Pinpoint the cell where the given text exists, returning its [X, Y] midpoint coordinate. 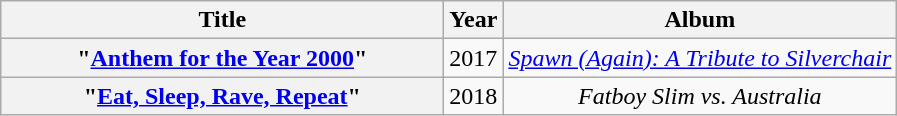
Spawn (Again): A Tribute to Silverchair [700, 58]
"Eat, Sleep, Rave, Repeat" [222, 96]
"Anthem for the Year 2000" [222, 58]
Title [222, 20]
2017 [474, 58]
Album [700, 20]
Year [474, 20]
Fatboy Slim vs. Australia [700, 96]
2018 [474, 96]
